Identify which cell holds the provided text, then report its (x, y) central coordinate. 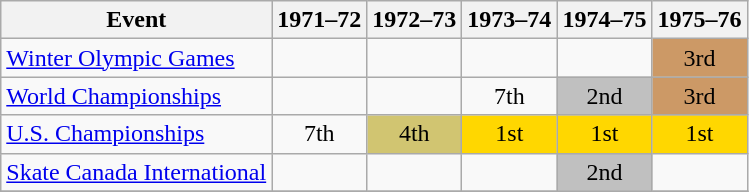
Event (136, 20)
U.S. Championships (136, 134)
1973–74 (510, 20)
1971–72 (320, 20)
Skate Canada International (136, 172)
1974–75 (604, 20)
1975–76 (700, 20)
World Championships (136, 96)
1972–73 (414, 20)
Winter Olympic Games (136, 58)
4th (414, 134)
